Return the [x, y] coordinate for the center point of the cell that contains the specified text.  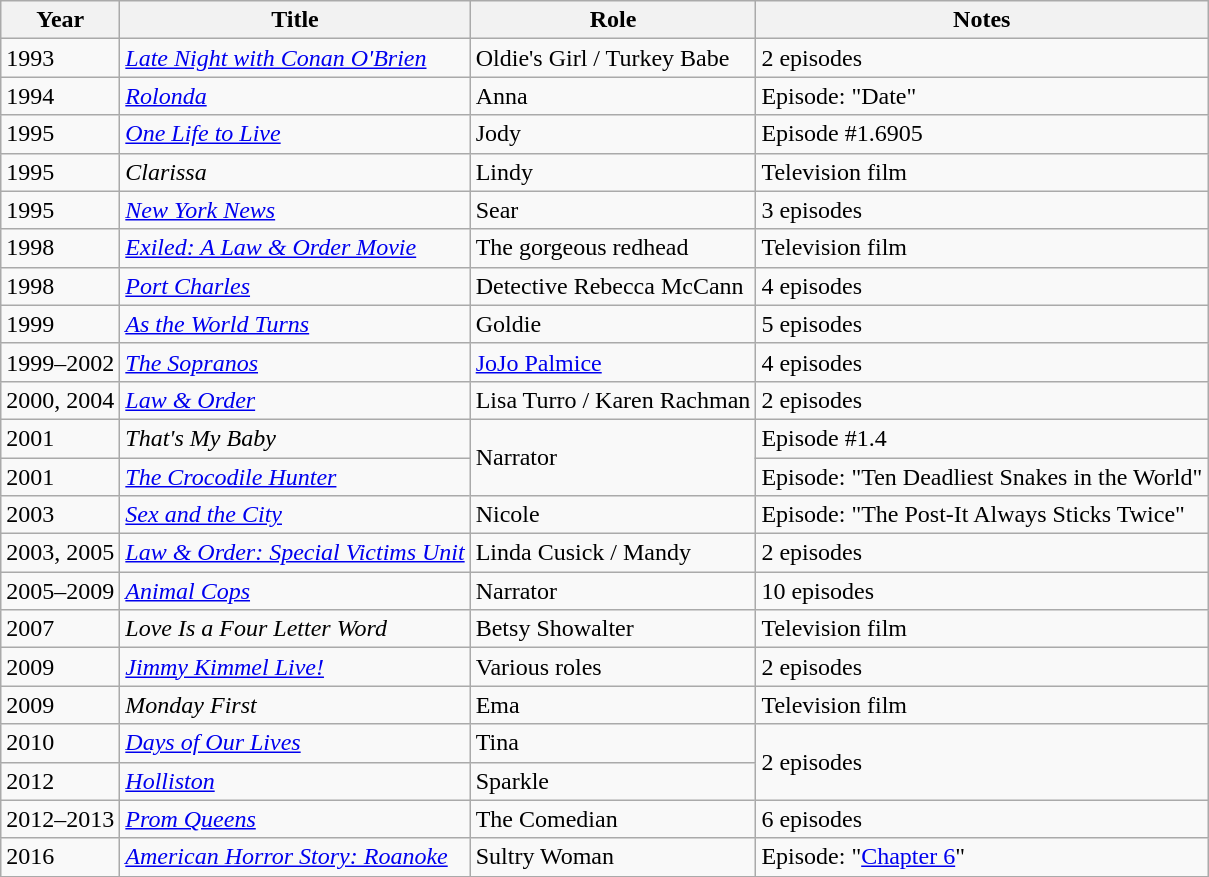
Episode #1.4 [982, 438]
Sparkle [613, 781]
2016 [60, 857]
Notes [982, 20]
As the World Turns [295, 324]
Various roles [613, 667]
New York News [295, 210]
The gorgeous redhead [613, 248]
Port Charles [295, 286]
2007 [60, 629]
2010 [60, 743]
Animal Cops [295, 591]
Love Is a Four Letter Word [295, 629]
6 episodes [982, 819]
Jody [613, 134]
1999 [60, 324]
Oldie's Girl / Turkey Babe [613, 58]
JoJo Palmice [613, 362]
Nicole [613, 515]
1994 [60, 96]
2003, 2005 [60, 553]
Role [613, 20]
The Comedian [613, 819]
Sultry Woman [613, 857]
1999–2002 [60, 362]
The Sopranos [295, 362]
Episode: "Chapter 6" [982, 857]
Title [295, 20]
Days of Our Lives [295, 743]
Episode: "Date" [982, 96]
2012 [60, 781]
Detective Rebecca McCann [613, 286]
Lisa Turro / Karen Rachman [613, 400]
Ema [613, 705]
The Crocodile Hunter [295, 477]
Clarissa [295, 172]
Episode: "Ten Deadliest Snakes in the World" [982, 477]
Law & Order [295, 400]
Episode #1.6905 [982, 134]
2003 [60, 515]
Betsy Showalter [613, 629]
Sex and the City [295, 515]
2005–2009 [60, 591]
Episode: "The Post-It Always Sticks Twice" [982, 515]
Linda Cusick / Mandy [613, 553]
10 episodes [982, 591]
2000, 2004 [60, 400]
5 episodes [982, 324]
That's My Baby [295, 438]
American Horror Story: Roanoke [295, 857]
3 episodes [982, 210]
Anna [613, 96]
Holliston [295, 781]
Sear [613, 210]
Lindy [613, 172]
1993 [60, 58]
Late Night with Conan O'Brien [295, 58]
Year [60, 20]
Monday First [295, 705]
Tina [613, 743]
Exiled: A Law & Order Movie [295, 248]
Goldie [613, 324]
Prom Queens [295, 819]
Law & Order: Special Victims Unit [295, 553]
One Life to Live [295, 134]
Jimmy Kimmel Live! [295, 667]
2012–2013 [60, 819]
Rolonda [295, 96]
